From the cell containing the given text, extract its center point as (X, Y) coordinate. 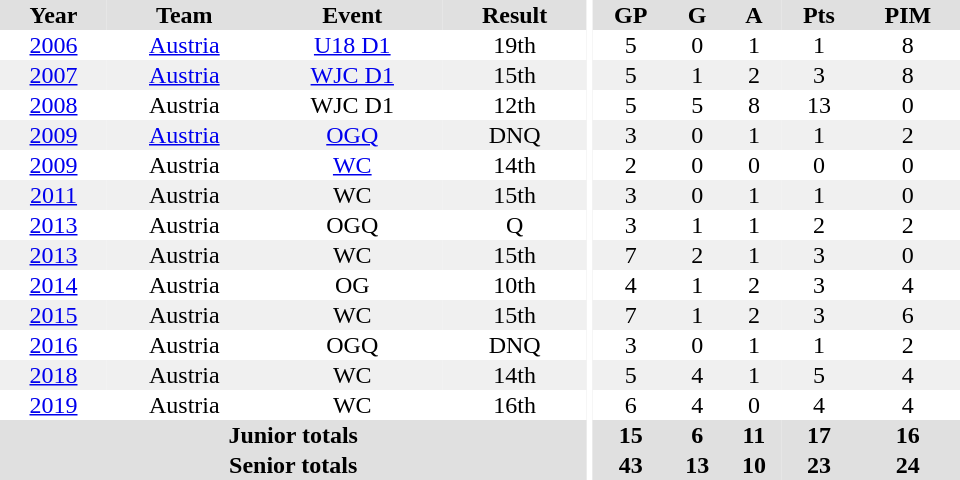
11 (754, 435)
16th (514, 405)
17 (818, 435)
Team (184, 15)
2015 (54, 315)
Pts (818, 15)
2011 (54, 195)
GP (631, 15)
U18 D1 (352, 45)
Event (352, 15)
Result (514, 15)
24 (908, 465)
PIM (908, 15)
2006 (54, 45)
10 (754, 465)
10th (514, 285)
Junior totals (293, 435)
2014 (54, 285)
Q (514, 225)
Year (54, 15)
23 (818, 465)
G (698, 15)
Senior totals (293, 465)
2008 (54, 105)
15 (631, 435)
OG (352, 285)
2007 (54, 75)
A (754, 15)
2016 (54, 345)
2019 (54, 405)
43 (631, 465)
19th (514, 45)
2018 (54, 375)
12th (514, 105)
16 (908, 435)
